Scan for the cell matching the given text and deliver its (x, y) coordinate at center. 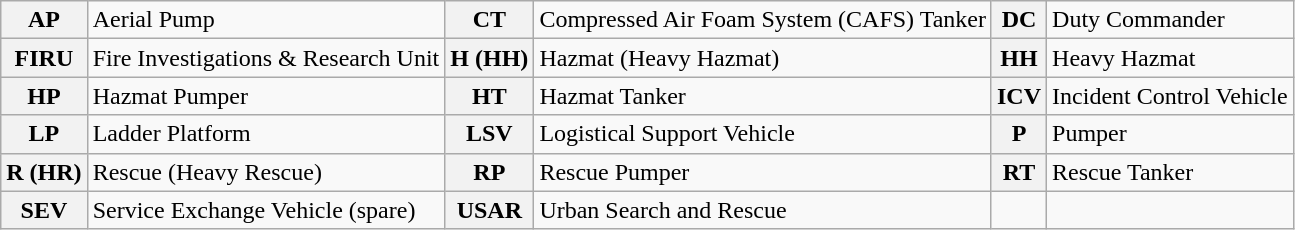
FIRU (44, 58)
Aerial Pump (266, 20)
HH (1018, 58)
Rescue Tanker (1170, 172)
Rescue (Heavy Rescue) (266, 172)
Hazmat (Heavy Hazmat) (763, 58)
Hazmat Pumper (266, 96)
Pumper (1170, 134)
Urban Search and Rescue (763, 210)
SEV (44, 210)
Service Exchange Vehicle (spare) (266, 210)
RP (490, 172)
Fire Investigations & Research Unit (266, 58)
DC (1018, 20)
Hazmat Tanker (763, 96)
R (HR) (44, 172)
P (1018, 134)
Heavy Hazmat (1170, 58)
HP (44, 96)
CT (490, 20)
Duty Commander (1170, 20)
Rescue Pumper (763, 172)
Compressed Air Foam System (CAFS) Tanker (763, 20)
AP (44, 20)
H (HH) (490, 58)
USAR (490, 210)
RT (1018, 172)
HT (490, 96)
Incident Control Vehicle (1170, 96)
LP (44, 134)
Logistical Support Vehicle (763, 134)
Ladder Platform (266, 134)
ICV (1018, 96)
LSV (490, 134)
